Capture the cell that displays the provided text and extract its [x, y] central coordinate. 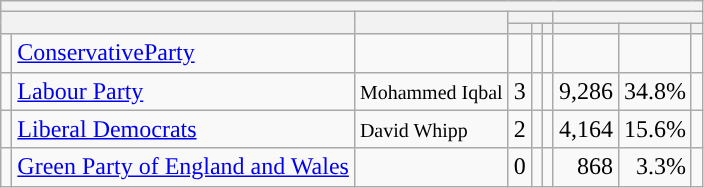
0 [520, 167]
3 [520, 91]
Liberal Democrats [184, 129]
David Whipp [431, 129]
15.6% [654, 129]
9,286 [586, 91]
ConservativeParty [184, 53]
Mohammed Iqbal [431, 91]
868 [586, 167]
3.3% [654, 167]
Green Party of England and Wales [184, 167]
Labour Party [184, 91]
2 [520, 129]
4,164 [586, 129]
34.8% [654, 91]
